Return the (X, Y) coordinate for the center point of the cell that contains the specified text.  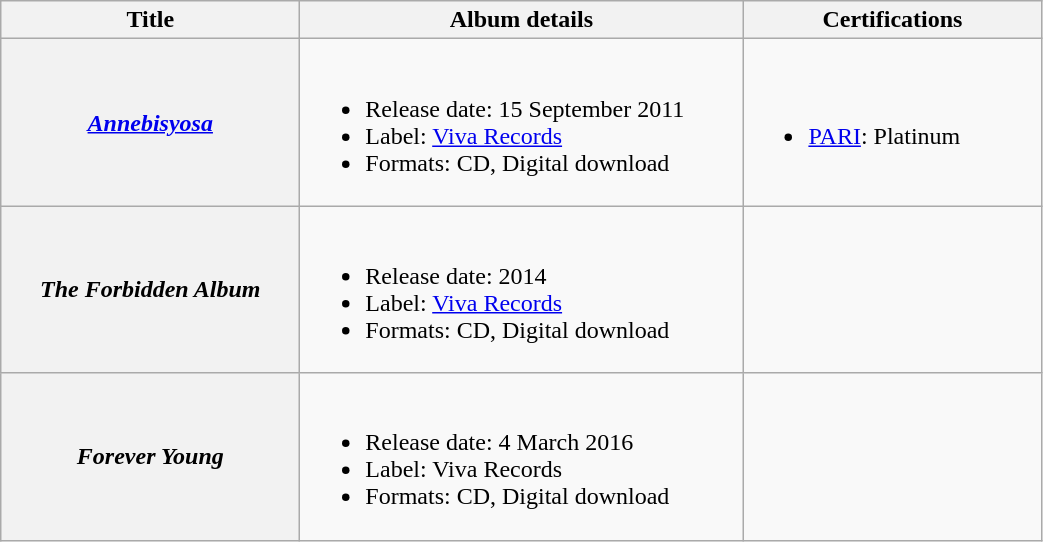
Annebisyosa (150, 122)
Forever Young (150, 456)
Release date: 2014Label: Viva RecordsFormats: CD, Digital download (522, 290)
Certifications (892, 20)
Album details (522, 20)
Title (150, 20)
Release date: 4 March 2016Label: Viva RecordsFormats: CD, Digital download (522, 456)
The Forbidden Album (150, 290)
PARI: Platinum (892, 122)
Release date: 15 September 2011Label: Viva RecordsFormats: CD, Digital download (522, 122)
